Detect which cell encompasses the target text, then output its [x, y] center coordinate. 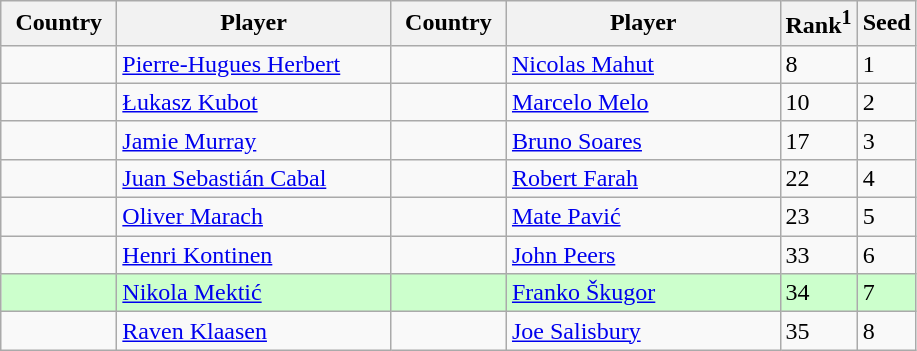
Juan Sebastián Cabal [254, 178]
10 [818, 102]
34 [818, 293]
2 [886, 102]
Nikola Mektić [254, 293]
Mate Pavić [643, 217]
33 [818, 255]
Joe Salisbury [643, 331]
1 [886, 64]
35 [818, 331]
Oliver Marach [254, 217]
4 [886, 178]
Pierre-Hugues Herbert [254, 64]
Seed [886, 24]
5 [886, 217]
Nicolas Mahut [643, 64]
Robert Farah [643, 178]
Marcelo Melo [643, 102]
6 [886, 255]
Rank1 [818, 24]
Franko Škugor [643, 293]
Bruno Soares [643, 140]
Henri Kontinen [254, 255]
23 [818, 217]
22 [818, 178]
3 [886, 140]
Jamie Murray [254, 140]
John Peers [643, 255]
17 [818, 140]
7 [886, 293]
Łukasz Kubot [254, 102]
Raven Klaasen [254, 331]
